Find where the given text appears and provide that cell's center as [x, y] coordinate. 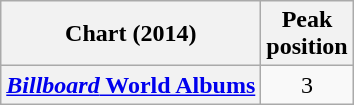
Billboard World Albums [131, 85]
Peakposition [307, 34]
3 [307, 85]
Chart (2014) [131, 34]
